Scan for the cell matching the given text and deliver its (x, y) coordinate at center. 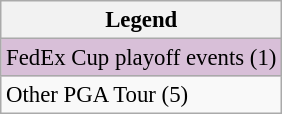
FedEx Cup playoff events (1) (142, 58)
Legend (142, 20)
Other PGA Tour (5) (142, 95)
